Output the [x, y] coordinate of the center of the cell containing the given text.  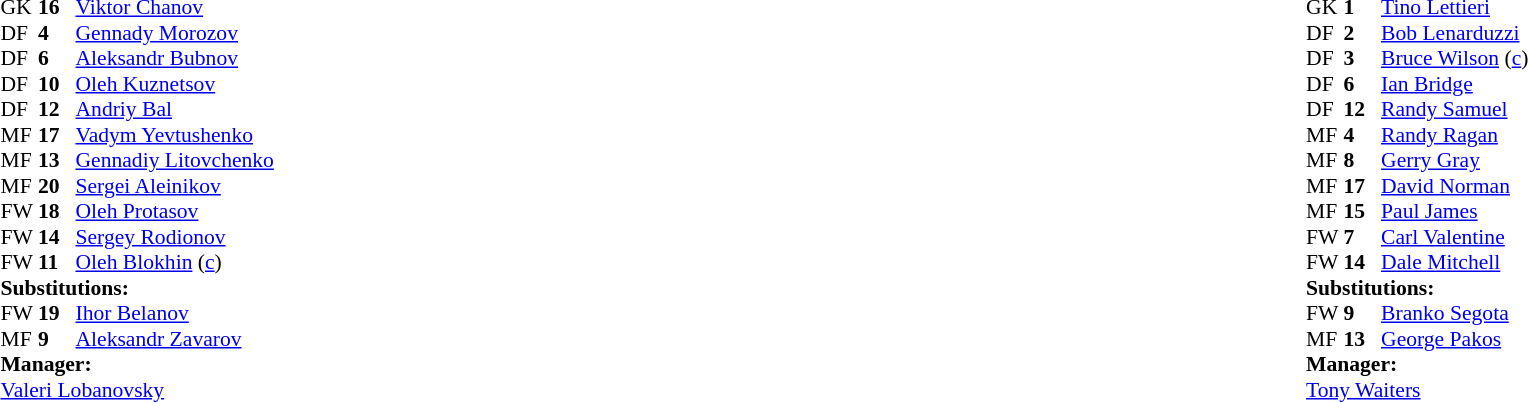
Carl Valentine [1454, 237]
George Pakos [1454, 339]
Ian Bridge [1454, 84]
11 [57, 263]
7 [1363, 237]
15 [1363, 211]
Oleh Kuznetsov [175, 84]
8 [1363, 161]
Aleksandr Zavarov [175, 339]
Dale Mitchell [1454, 263]
10 [57, 84]
Andriy Bal [175, 109]
Randy Samuel [1454, 109]
Sergei Aleinikov [175, 186]
19 [57, 313]
Gerry Gray [1454, 161]
Branko Segota [1454, 313]
David Norman [1454, 186]
20 [57, 186]
Gennadiy Litovchenko [175, 161]
18 [57, 211]
Oleh Blokhin (c) [175, 263]
Sergey Rodionov [175, 237]
Paul James [1454, 211]
Vadym Yevtushenko [175, 135]
Aleksandr Bubnov [175, 59]
Bruce Wilson (c) [1454, 59]
Bob Lenarduzzi [1454, 33]
Randy Ragan [1454, 135]
Ihor Belanov [175, 313]
Gennady Morozov [175, 33]
Oleh Protasov [175, 211]
2 [1363, 33]
3 [1363, 59]
